From the cell containing the given text, extract its center point as [x, y] coordinate. 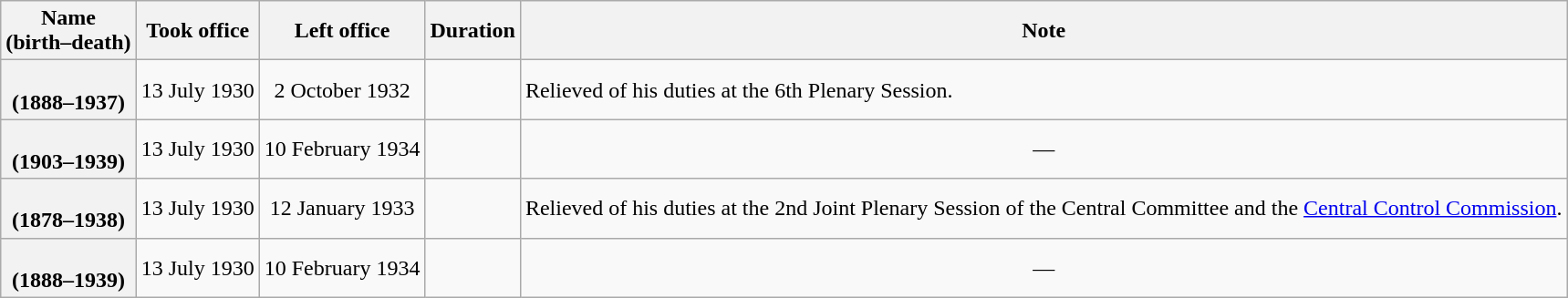
Duration [472, 31]
2 October 1932 [342, 89]
(1878–1938) [68, 208]
Relieved of his duties at the 6th Plenary Session. [1044, 89]
12 January 1933 [342, 208]
(1903–1939) [68, 149]
Note [1044, 31]
(1888–1939) [68, 268]
Left office [342, 31]
(1888–1937) [68, 89]
Relieved of his duties at the 2nd Joint Plenary Session of the Central Committee and the Central Control Commission. [1044, 208]
Name(birth–death) [68, 31]
Took office [197, 31]
